Pinpoint the cell where the given text exists, returning its (x, y) midpoint coordinate. 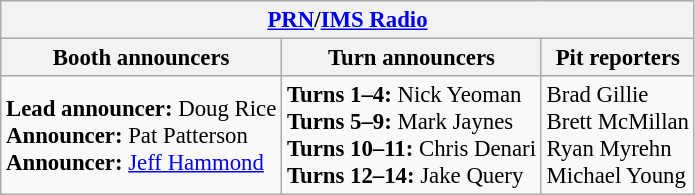
PRN/IMS Radio (348, 20)
Booth announcers (142, 58)
Brad GillieBrett McMillanRyan MyrehnMichael Young (618, 136)
Pit reporters (618, 58)
Turn announcers (412, 58)
Lead announcer: Doug RiceAnnouncer: Pat PattersonAnnouncer: Jeff Hammond (142, 136)
Turns 1–4: Nick YeomanTurns 5–9: Mark JaynesTurns 10–11: Chris DenariTurns 12–14: Jake Query (412, 136)
